Return (X, Y) of the center of cell containing provided text 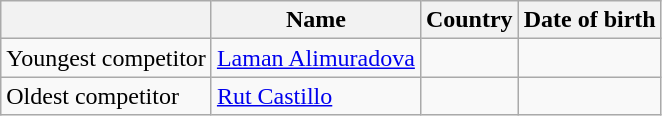
Date of birth (590, 20)
Rut Castillo (316, 96)
Oldest competitor (106, 96)
Name (316, 20)
Laman Alimuradova (316, 58)
Country (469, 20)
Youngest competitor (106, 58)
